Scan for the cell matching the given text and deliver its [x, y] coordinate at center. 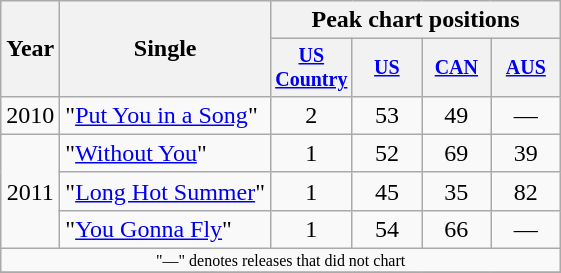
"—" denotes releases that did not chart [281, 261]
2011 [30, 191]
AUS [526, 68]
Single [166, 49]
"Put You in a Song" [166, 115]
35 [456, 191]
52 [386, 153]
54 [386, 229]
2010 [30, 115]
"You Gonna Fly" [166, 229]
Year [30, 49]
69 [456, 153]
US [386, 68]
53 [386, 115]
CAN [456, 68]
66 [456, 229]
2 [311, 115]
"Without You" [166, 153]
"Long Hot Summer" [166, 191]
US Country [311, 68]
82 [526, 191]
39 [526, 153]
49 [456, 115]
45 [386, 191]
Peak chart positions [415, 20]
